Scan for the cell matching the given text and deliver its [X, Y] coordinate at center. 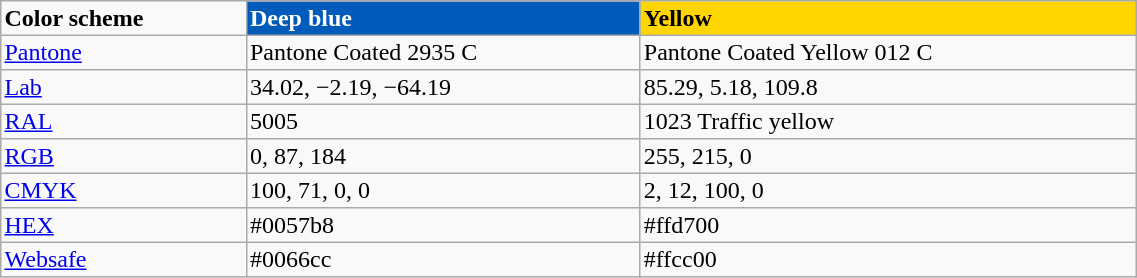
34.02, −2.19, −64.19 [443, 87]
0, 87, 184 [443, 156]
CMYK [124, 190]
Pantone [124, 52]
1023 Traffic yellow [888, 121]
85.29, 5.18, 109.8 [888, 87]
Deep blue [443, 18]
Pantone Coated 2935 C [443, 52]
#0057b8 [443, 225]
Yellow [888, 18]
Pantone Coated Yellow 012 C [888, 52]
Color scheme [124, 18]
HEX [124, 225]
Websafe [124, 259]
2, 12, 100, 0 [888, 190]
5005 [443, 121]
100, 71, 0, 0 [443, 190]
Lab [124, 87]
255, 215, 0 [888, 156]
RAL [124, 121]
#ffd700 [888, 225]
#ffcc00 [888, 259]
#0066cc [443, 259]
RGB [124, 156]
